Determine the [X, Y] coordinate at the center of the cell enclosing the given text.  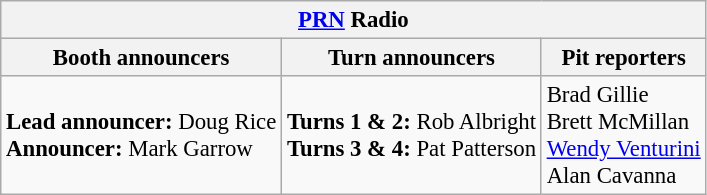
PRN Radio [354, 20]
Booth announcers [142, 58]
Turns 1 & 2: Rob AlbrightTurns 3 & 4: Pat Patterson [412, 136]
Lead announcer: Doug RiceAnnouncer: Mark Garrow [142, 136]
Brad GillieBrett McMillanWendy VenturiniAlan Cavanna [624, 136]
Pit reporters [624, 58]
Turn announcers [412, 58]
